Identify which cell holds the provided text, then report its (X, Y) central coordinate. 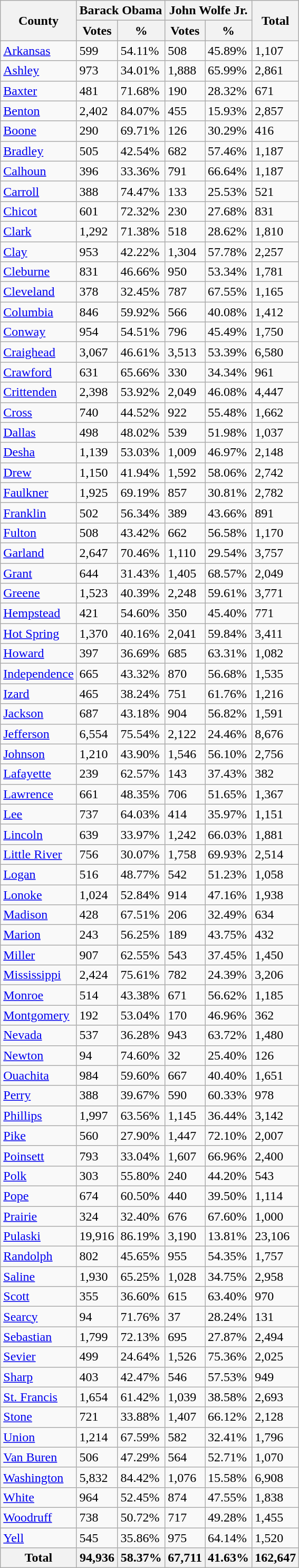
Jefferson (38, 734)
56.58% (229, 533)
42.22% (141, 252)
706 (185, 794)
545 (97, 1538)
39.50% (229, 1196)
2,782 (275, 493)
1,304 (185, 252)
51.98% (229, 432)
94,936 (97, 1558)
43.42% (141, 533)
1,592 (185, 473)
Sevier (38, 1357)
46.96% (229, 1015)
63.56% (141, 1116)
36.60% (141, 1297)
1,447 (185, 1136)
192 (97, 1015)
2,958 (275, 1277)
Washington (38, 1477)
2,007 (275, 1136)
Saline (38, 1277)
35.86% (141, 1538)
34.75% (229, 1277)
2,398 (97, 392)
46.08% (229, 392)
13.81% (229, 1236)
65.99% (229, 71)
60.33% (229, 1095)
2,041 (185, 634)
30.81% (229, 493)
Crittenden (38, 392)
1,185 (275, 995)
870 (185, 674)
6,554 (97, 734)
1,888 (185, 71)
Chicot (38, 211)
1,370 (97, 634)
846 (97, 312)
Faulkner (38, 493)
3,067 (97, 352)
1,107 (275, 51)
37.43% (229, 774)
1,651 (275, 1075)
Ouachita (38, 1075)
1,114 (275, 1196)
3,411 (275, 634)
43.32% (141, 674)
84.42% (141, 1477)
240 (185, 1176)
601 (97, 211)
1,076 (185, 1477)
582 (185, 1437)
54.51% (141, 332)
75.61% (141, 975)
66.03% (229, 834)
303 (97, 1176)
162,647 (275, 1558)
206 (185, 915)
57.78% (229, 252)
Madison (38, 915)
55.48% (229, 412)
45.89% (229, 51)
687 (97, 714)
2,861 (275, 71)
537 (97, 1035)
2,400 (275, 1156)
57.46% (229, 151)
1,216 (275, 694)
542 (185, 874)
564 (185, 1457)
717 (185, 1517)
Ashley (38, 71)
44.20% (229, 1176)
Benton (38, 111)
38.24% (141, 694)
539 (185, 432)
953 (97, 252)
41.63% (229, 1558)
Columbia (38, 312)
230 (185, 211)
3,513 (185, 352)
2,128 (275, 1417)
362 (275, 1015)
42.47% (141, 1377)
56.82% (229, 714)
1,165 (275, 292)
1,799 (97, 1337)
1,009 (185, 452)
2,148 (275, 452)
2,248 (185, 593)
2,756 (275, 754)
2,742 (275, 473)
3,757 (275, 553)
64.14% (229, 1538)
59.92% (141, 312)
28.62% (229, 231)
65.66% (141, 372)
1,024 (97, 895)
53.03% (141, 452)
Bradley (38, 151)
41.94% (141, 473)
Stone (38, 1417)
68.57% (229, 573)
661 (97, 794)
1,455 (275, 1517)
Desha (38, 452)
1,810 (275, 231)
71.68% (141, 91)
Drew (38, 473)
1,750 (275, 332)
74.47% (141, 191)
37.45% (229, 955)
51.65% (229, 794)
59.60% (141, 1075)
721 (97, 1417)
38.58% (229, 1397)
676 (185, 1216)
738 (97, 1517)
143 (185, 774)
Miller (38, 955)
Fulton (38, 533)
44.52% (141, 412)
33.36% (141, 171)
Poinsett (38, 1156)
382 (275, 774)
639 (97, 834)
1,535 (275, 674)
48.77% (141, 874)
67.59% (141, 1437)
481 (97, 91)
685 (185, 654)
Boone (38, 131)
1,781 (275, 272)
662 (185, 533)
1,170 (275, 533)
27.90% (141, 1136)
25.53% (229, 191)
189 (185, 935)
34.34% (229, 372)
62.57% (141, 774)
Carroll (38, 191)
2,514 (275, 854)
47.16% (229, 895)
2,494 (275, 1337)
432 (275, 935)
Lincoln (38, 834)
65.25% (141, 1277)
52.45% (141, 1497)
Sebastian (38, 1337)
505 (97, 151)
40.40% (229, 1075)
31.43% (141, 573)
56.62% (229, 995)
428 (97, 915)
55.80% (141, 1176)
1,242 (185, 834)
71.76% (141, 1317)
667 (185, 1075)
796 (185, 332)
8,676 (275, 734)
Garland (38, 553)
28.32% (229, 91)
644 (97, 573)
1,412 (275, 312)
131 (275, 1317)
615 (185, 1297)
1,591 (275, 714)
32.45% (141, 292)
49.28% (229, 1517)
1,838 (275, 1497)
69.19% (141, 493)
133 (185, 191)
Nevada (38, 1035)
421 (97, 613)
397 (97, 654)
1,526 (185, 1357)
84.07% (141, 111)
70.46% (141, 553)
290 (97, 131)
440 (185, 1196)
Union (38, 1437)
43.75% (229, 935)
455 (185, 111)
63.31% (229, 654)
239 (97, 774)
518 (185, 231)
Sharp (38, 1377)
Randolph (38, 1257)
546 (185, 1377)
682 (185, 151)
1,070 (275, 1457)
42.54% (141, 151)
66.12% (229, 1417)
Woodruff (38, 1517)
950 (185, 272)
36.69% (141, 654)
23,106 (275, 1236)
1,407 (185, 1417)
5,832 (97, 1477)
756 (97, 854)
40.08% (229, 312)
39.67% (141, 1095)
Cross (38, 412)
964 (97, 1497)
874 (185, 1497)
Clay (38, 252)
56.68% (229, 674)
75.36% (229, 1357)
1,796 (275, 1437)
Logan (38, 874)
1,110 (185, 553)
1,210 (97, 754)
634 (275, 915)
1,039 (185, 1397)
66.64% (229, 171)
566 (185, 312)
498 (97, 432)
19,916 (97, 1236)
978 (275, 1095)
46.66% (141, 272)
33.04% (141, 1156)
Scott (38, 1297)
631 (97, 372)
56.10% (229, 754)
57.53% (229, 1377)
590 (185, 1095)
53.92% (141, 392)
54.60% (141, 613)
4,447 (275, 392)
43.38% (141, 995)
32.49% (229, 915)
2,025 (275, 1357)
61.76% (229, 694)
59.84% (229, 634)
560 (97, 1136)
1,758 (185, 854)
Howard (38, 654)
58.37% (141, 1558)
Jackson (38, 714)
Johnson (38, 754)
Franklin (38, 513)
516 (97, 874)
59.61% (229, 593)
62.55% (141, 955)
416 (275, 131)
949 (275, 1377)
54.11% (141, 51)
45.49% (229, 332)
Marion (38, 935)
3,142 (275, 1116)
48.35% (141, 794)
40.16% (141, 634)
St. Francis (38, 1397)
71.38% (141, 231)
389 (185, 513)
Conway (38, 332)
793 (97, 1156)
324 (97, 1216)
40.39% (141, 593)
1,151 (275, 814)
502 (97, 513)
63.40% (229, 1297)
190 (185, 91)
2,257 (275, 252)
Dallas (38, 432)
396 (97, 171)
John Wolfe Jr. (209, 11)
24.46% (229, 734)
15.58% (229, 1477)
1,520 (275, 1538)
922 (185, 412)
66.96% (229, 1156)
1,367 (275, 794)
69.71% (141, 131)
1,480 (275, 1035)
2,424 (97, 975)
1,037 (275, 432)
2,647 (97, 553)
Polk (38, 1176)
43.18% (141, 714)
Yell (38, 1538)
Craighead (38, 352)
1,654 (97, 1397)
Newton (38, 1055)
Cleveland (38, 292)
60.50% (141, 1196)
32 (185, 1055)
Independence (38, 674)
2,122 (185, 734)
43.66% (229, 513)
802 (97, 1257)
3,771 (275, 593)
Perry (38, 1095)
857 (185, 493)
51.23% (229, 874)
Crawford (38, 372)
1,028 (185, 1277)
Pope (38, 1196)
48.02% (141, 432)
32.40% (141, 1216)
67.60% (229, 1216)
1,058 (275, 874)
56.34% (141, 513)
1,214 (97, 1437)
521 (275, 191)
67,711 (185, 1558)
1,292 (97, 231)
Baxter (38, 91)
Greene (38, 593)
33.88% (141, 1417)
50.72% (141, 1517)
330 (185, 372)
891 (275, 513)
Mississippi (38, 975)
Little River (38, 854)
514 (97, 995)
954 (97, 332)
907 (97, 955)
36.28% (141, 1035)
56.25% (141, 935)
771 (275, 613)
Lafayette (38, 774)
Van Buren (38, 1457)
53.39% (229, 352)
24.64% (141, 1357)
32.41% (229, 1437)
61.42% (141, 1397)
35.97% (229, 814)
1,925 (97, 493)
Izard (38, 694)
787 (185, 292)
29.54% (229, 553)
27.87% (229, 1337)
30.29% (229, 131)
63.72% (229, 1035)
37 (185, 1317)
67.55% (229, 292)
943 (185, 1035)
Lee (38, 814)
30.07% (141, 854)
1,139 (97, 452)
33.97% (141, 834)
378 (97, 292)
695 (185, 1337)
1,662 (275, 412)
665 (97, 674)
Pike (38, 1136)
403 (97, 1377)
1,607 (185, 1156)
170 (185, 1015)
34.01% (141, 71)
1,145 (185, 1116)
75.54% (141, 734)
674 (97, 1196)
64.03% (141, 814)
72.32% (141, 211)
86.19% (141, 1236)
599 (97, 51)
Arkansas (38, 51)
Lawrence (38, 794)
414 (185, 814)
Cleburne (38, 272)
1,757 (275, 1257)
69.93% (229, 854)
1,000 (275, 1216)
506 (97, 1457)
67.51% (141, 915)
2,857 (275, 111)
499 (97, 1357)
46.97% (229, 452)
74.60% (141, 1055)
782 (185, 975)
Montgomery (38, 1015)
Lonoke (38, 895)
3,206 (275, 975)
1,930 (97, 1277)
Pulaski (38, 1236)
1,405 (185, 573)
15.93% (229, 111)
58.06% (229, 473)
27.68% (229, 211)
46.61% (141, 352)
1,450 (275, 955)
Hot Spring (38, 634)
Searcy (38, 1317)
53.04% (141, 1015)
1,997 (97, 1116)
973 (97, 71)
24.39% (229, 975)
1,082 (275, 654)
43.90% (141, 754)
914 (185, 895)
740 (97, 412)
53.34% (229, 272)
52.71% (229, 1457)
1,150 (97, 473)
47.55% (229, 1497)
355 (97, 1297)
Phillips (38, 1116)
243 (97, 935)
6,580 (275, 352)
36.44% (229, 1116)
Prairie (38, 1216)
791 (185, 171)
1,523 (97, 593)
3,190 (185, 1236)
Clark (38, 231)
45.65% (141, 1257)
Hempstead (38, 613)
White (38, 1497)
72.10% (229, 1136)
25.40% (229, 1055)
Monroe (38, 995)
975 (185, 1538)
465 (97, 694)
1,938 (275, 895)
45.40% (229, 613)
751 (185, 694)
737 (97, 814)
955 (185, 1257)
961 (275, 372)
970 (275, 1297)
6,908 (275, 1477)
350 (185, 613)
Calhoun (38, 171)
52.84% (141, 895)
904 (185, 714)
Grant (38, 573)
984 (97, 1075)
1,546 (185, 754)
Barack Obama (121, 11)
2,402 (97, 111)
1,881 (275, 834)
54.35% (229, 1257)
47.29% (141, 1457)
County (38, 21)
28.24% (229, 1317)
2,693 (275, 1397)
72.13% (141, 1337)
